Return (x, y) of the center of cell containing provided text 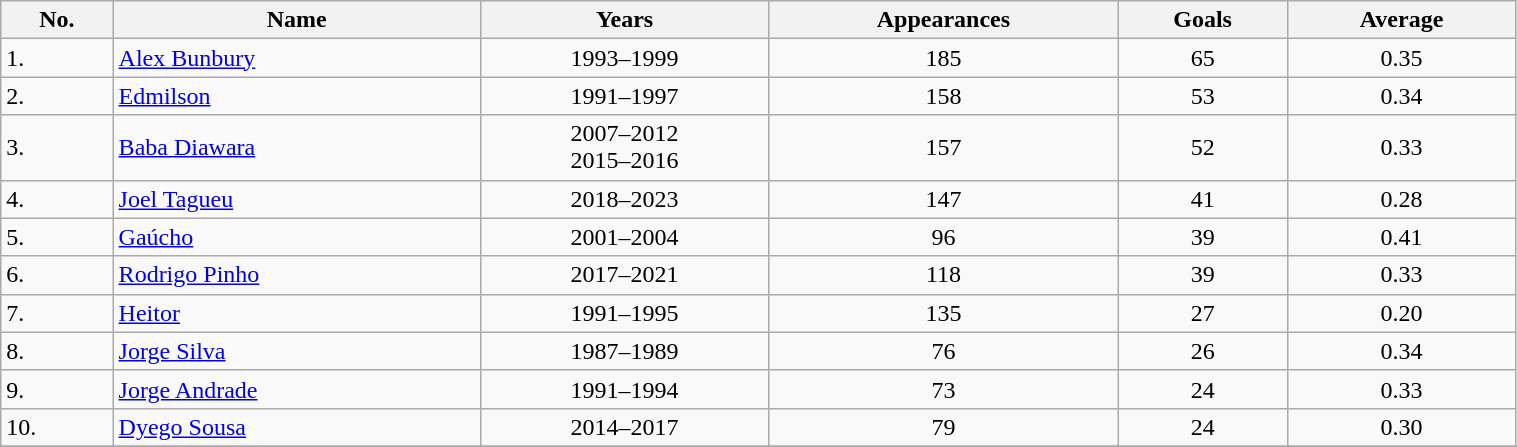
0.41 (1402, 237)
5. (57, 237)
185 (944, 58)
41 (1202, 199)
118 (944, 275)
1993–1999 (624, 58)
0.20 (1402, 313)
Name (296, 20)
6. (57, 275)
Appearances (944, 20)
147 (944, 199)
96 (944, 237)
No. (57, 20)
0.30 (1402, 427)
65 (1202, 58)
Gaúcho (296, 237)
Joel Tagueu (296, 199)
0.35 (1402, 58)
9. (57, 389)
158 (944, 96)
1987–1989 (624, 351)
Edmilson (296, 96)
Average (1402, 20)
8. (57, 351)
79 (944, 427)
1991–1997 (624, 96)
2. (57, 96)
Alex Bunbury (296, 58)
3. (57, 148)
73 (944, 389)
1. (57, 58)
Years (624, 20)
0.28 (1402, 199)
Jorge Andrade (296, 389)
135 (944, 313)
2014–2017 (624, 427)
Dyego Sousa (296, 427)
Goals (1202, 20)
10. (57, 427)
Baba Diawara (296, 148)
1991–1994 (624, 389)
52 (1202, 148)
26 (1202, 351)
53 (1202, 96)
157 (944, 148)
76 (944, 351)
2017–2021 (624, 275)
2007–20122015–2016 (624, 148)
Heitor (296, 313)
1991–1995 (624, 313)
2001–2004 (624, 237)
7. (57, 313)
4. (57, 199)
Rodrigo Pinho (296, 275)
2018–2023 (624, 199)
27 (1202, 313)
Jorge Silva (296, 351)
